Output the [X, Y] coordinate of the center of the cell containing the given text.  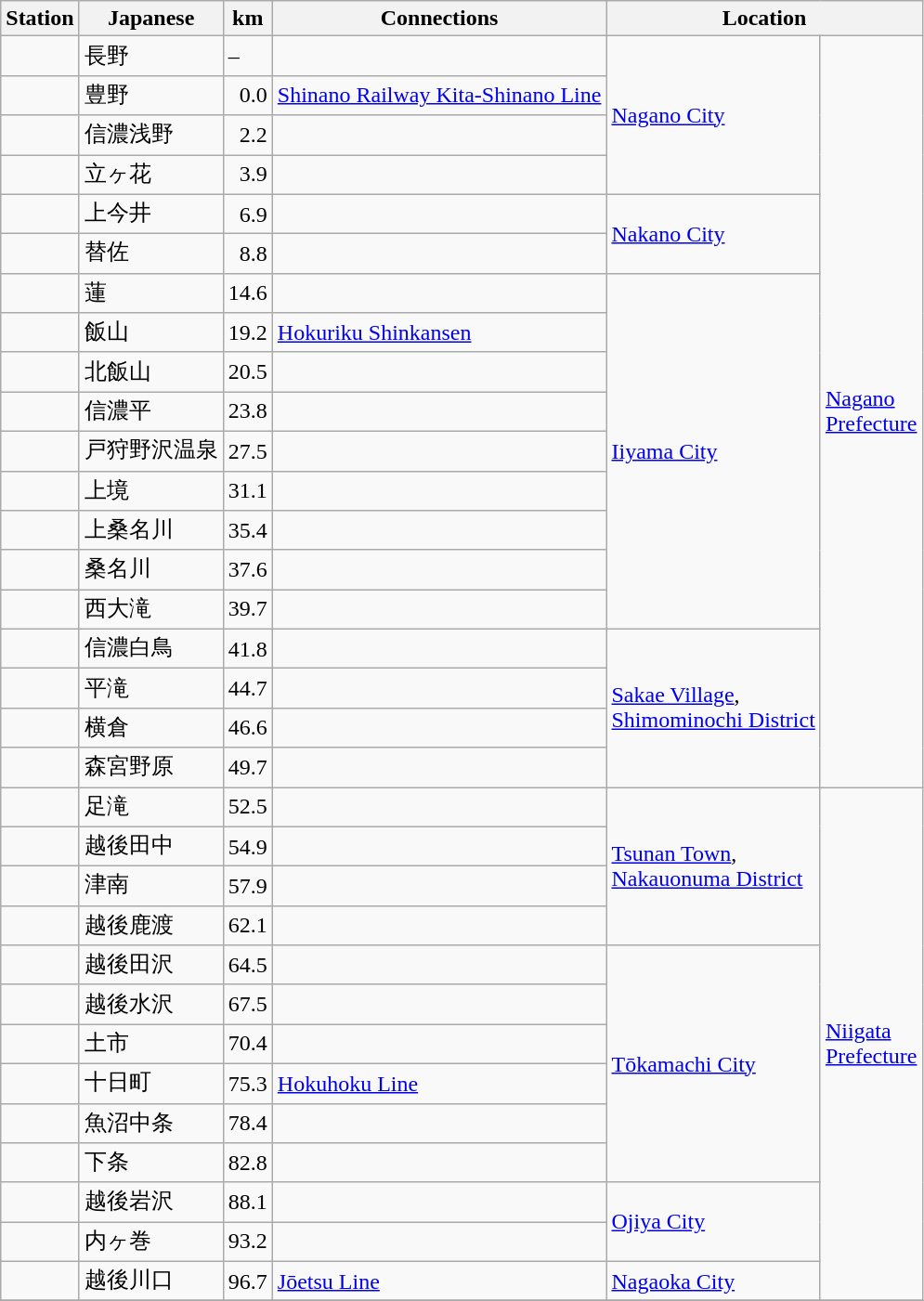
西大滝 [150, 609]
内ヶ巻 [150, 1242]
越後鹿渡 [150, 925]
Connections [439, 19]
戸狩野沢温泉 [150, 451]
平滝 [150, 689]
37.6 [247, 570]
Nagano City [713, 115]
64.5 [247, 966]
23.8 [247, 412]
2.2 [247, 136]
31.1 [247, 490]
十日町 [150, 1083]
54.9 [247, 847]
67.5 [247, 1005]
Ojiya City [713, 1222]
14.6 [247, 293]
越後田中 [150, 847]
上今井 [150, 214]
替佐 [150, 254]
39.7 [247, 609]
6.9 [247, 214]
越後岩沢 [150, 1202]
35.4 [247, 531]
0.0 [247, 95]
上境 [150, 490]
豊野 [150, 95]
62.1 [247, 925]
Tōkamachi City [713, 1064]
Iiyama City [713, 451]
森宮野原 [150, 767]
越後川口 [150, 1281]
88.1 [247, 1202]
土市 [150, 1044]
Jōetsu Line [439, 1281]
41.8 [247, 648]
Tsunan Town,Nakauonuma District [713, 866]
Hokuhoku Line [439, 1083]
82.8 [247, 1163]
Sakae Village,Shimominochi District [713, 708]
57.9 [247, 886]
44.7 [247, 689]
信濃平 [150, 412]
横倉 [150, 728]
49.7 [247, 767]
km [247, 19]
長野 [150, 56]
20.5 [247, 371]
越後水沢 [150, 1005]
上桑名川 [150, 531]
3.9 [247, 175]
NaganoPrefecture [871, 412]
Nakano City [713, 234]
27.5 [247, 451]
Station [40, 19]
下条 [150, 1163]
96.7 [247, 1281]
越後田沢 [150, 966]
70.4 [247, 1044]
78.4 [247, 1124]
Hokuriku Shinkansen [439, 332]
北飯山 [150, 371]
桑名川 [150, 570]
75.3 [247, 1083]
魚沼中条 [150, 1124]
46.6 [247, 728]
Location [764, 19]
93.2 [247, 1242]
飯山 [150, 332]
足滝 [150, 808]
信濃白鳥 [150, 648]
– [247, 56]
Nagaoka City [713, 1281]
津南 [150, 886]
立ヶ花 [150, 175]
8.8 [247, 254]
Shinano Railway Kita-Shinano Line [439, 95]
蓮 [150, 293]
Japanese [150, 19]
52.5 [247, 808]
19.2 [247, 332]
信濃浅野 [150, 136]
NiigataPrefecture [871, 1044]
